Provide the [X, Y] coordinate of the cell's center where the given text is located.  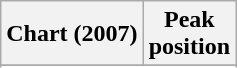
Chart (2007) [72, 34]
Peakposition [189, 34]
